Capture the cell that displays the provided text and extract its [X, Y] central coordinate. 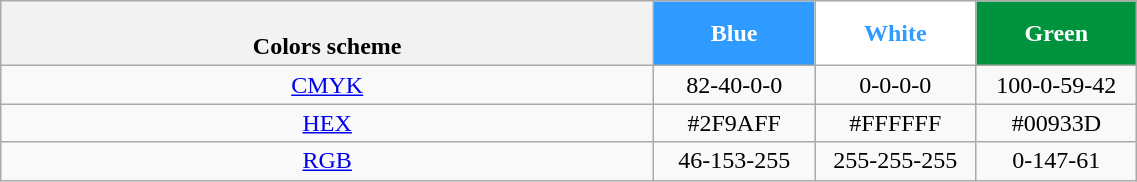
White [896, 34]
#FFFFFF [896, 123]
255-255-255 [896, 161]
46-153-255 [734, 161]
CMYK [328, 85]
HEX [328, 123]
0-147-61 [1056, 161]
RGB [328, 161]
100-0-59-42 [1056, 85]
#2F9AFF [734, 123]
#00933D [1056, 123]
82-40-0-0 [734, 85]
0-0-0-0 [896, 85]
Colors scheme [328, 34]
Green [1056, 34]
Blue [734, 34]
